Output the (x, y) coordinate of the center of the cell containing the given text.  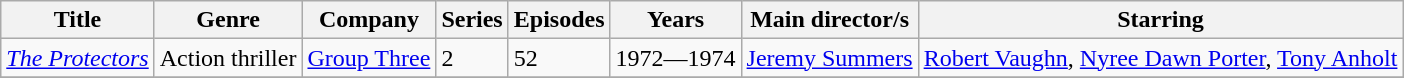
Main director/s (830, 20)
Episodes (559, 20)
Company (369, 20)
Title (78, 20)
Genre (228, 20)
Robert Vaughn, Nyree Dawn Porter, Tony Anholt (1160, 58)
Jeremy Summers (830, 58)
Action thriller (228, 58)
Group Three (369, 58)
Starring (1160, 20)
1972—1974 (676, 58)
52 (559, 58)
The Protectors (78, 58)
Years (676, 20)
2 (472, 58)
Series (472, 20)
